Identify which cell holds the provided text, then report its (x, y) central coordinate. 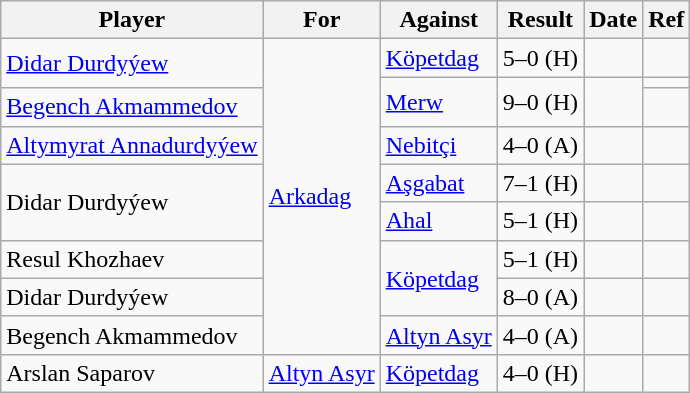
Merw (438, 102)
Aşgabat (438, 183)
Altymyrat Annadurdyýew (132, 145)
8–0 (A) (540, 297)
7–1 (H) (540, 183)
Result (540, 20)
5–0 (H) (540, 58)
Arkadag (322, 197)
Player (132, 20)
Resul Khozhaev (132, 259)
Nebitçi (438, 145)
4–0 (H) (540, 373)
9–0 (H) (540, 102)
Date (614, 20)
Ref (666, 20)
Against (438, 20)
Arslan Saparov (132, 373)
For (322, 20)
Ahal (438, 221)
